Pinpoint the cell where the given text exists, returning its [X, Y] midpoint coordinate. 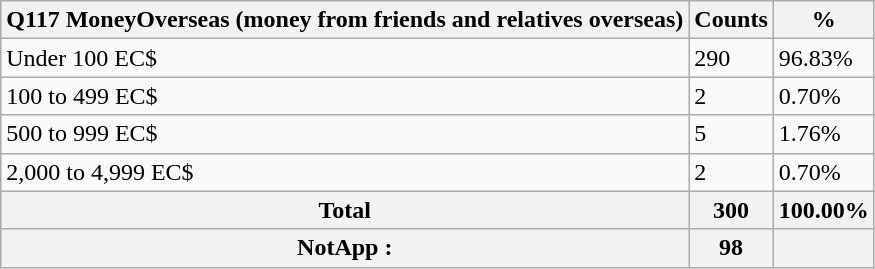
Under 100 EC$ [345, 58]
100.00% [824, 210]
100 to 499 EC$ [345, 96]
290 [731, 58]
Counts [731, 20]
2,000 to 4,999 EC$ [345, 172]
500 to 999 EC$ [345, 134]
1.76% [824, 134]
96.83% [824, 58]
98 [731, 248]
Q117 MoneyOverseas (money from friends and relatives overseas) [345, 20]
% [824, 20]
Total [345, 210]
5 [731, 134]
NotApp : [345, 248]
300 [731, 210]
